Detect which cell encompasses the target text, then output its [X, Y] center coordinate. 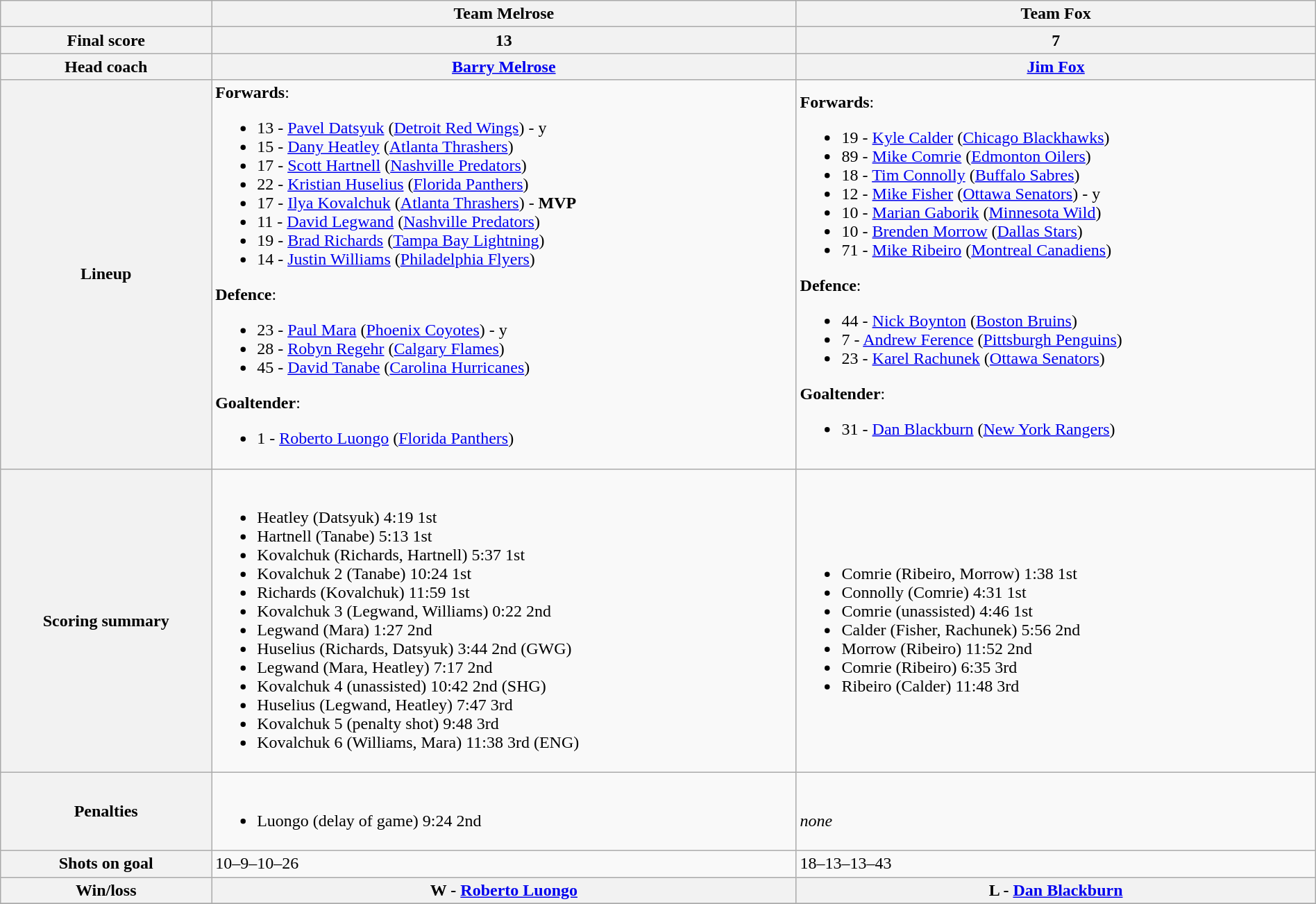
Win/loss [106, 890]
Jim Fox [1056, 67]
W - Roberto Luongo [504, 890]
Luongo (delay of game) 9:24 2nd [504, 811]
13 [504, 40]
Scoring summary [106, 621]
18–13–13–43 [1056, 864]
7 [1056, 40]
Head coach [106, 67]
Final score [106, 40]
10–9–10–26 [504, 864]
Barry Melrose [504, 67]
Team Fox [1056, 14]
Team Melrose [504, 14]
Penalties [106, 811]
L - Dan Blackburn [1056, 890]
Shots on goal [106, 864]
none [1056, 811]
Lineup [106, 274]
